Output the (X, Y) coordinate of the center of the cell containing the given text.  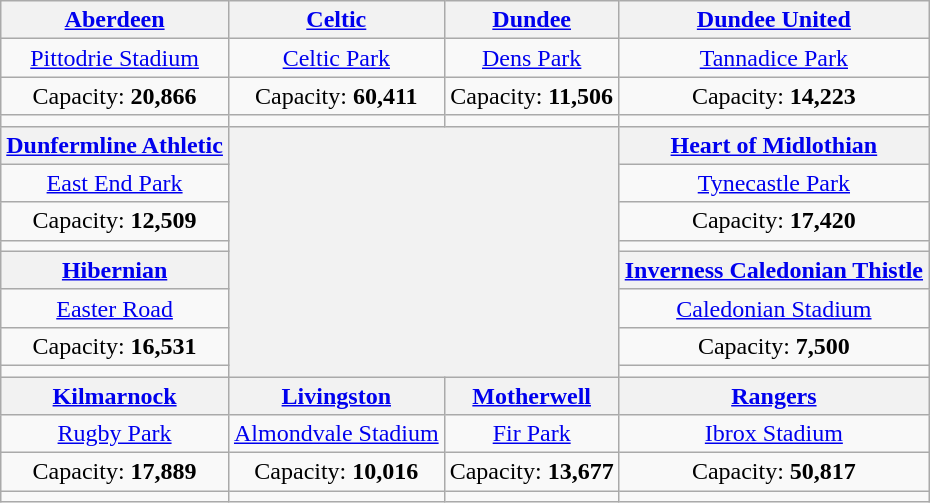
Rangers (774, 395)
Capacity: 20,866 (115, 96)
Tannadice Park (774, 58)
Tynecastle Park (774, 183)
Heart of Midlothian (774, 145)
Motherwell (532, 395)
Capacity: 10,016 (336, 472)
Pittodrie Stadium (115, 58)
Dunfermline Athletic (115, 145)
Capacity: 11,506 (532, 96)
Aberdeen (115, 20)
Livingston (336, 395)
Rugby Park (115, 434)
Capacity: 16,531 (115, 346)
Dens Park (532, 58)
Capacity: 13,677 (532, 472)
Capacity: 12,509 (115, 221)
Fir Park (532, 434)
Capacity: 60,411 (336, 96)
Celtic Park (336, 58)
Dundee United (774, 20)
Dundee (532, 20)
Celtic (336, 20)
Almondvale Stadium (336, 434)
Capacity: 17,889 (115, 472)
East End Park (115, 183)
Ibrox Stadium (774, 434)
Capacity: 50,817 (774, 472)
Kilmarnock (115, 395)
Capacity: 14,223 (774, 96)
Caledonian Stadium (774, 308)
Capacity: 17,420 (774, 221)
Hibernian (115, 270)
Capacity: 7,500 (774, 346)
Easter Road (115, 308)
Inverness Caledonian Thistle (774, 270)
